Detect which cell encompasses the target text, then output its (x, y) center coordinate. 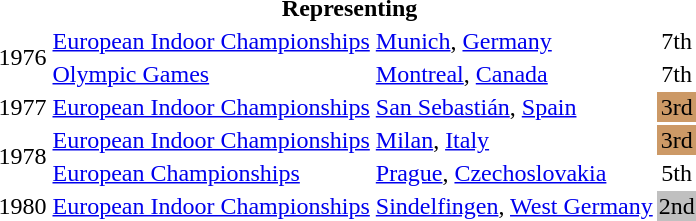
Montreal, Canada (514, 74)
Prague, Czechoslovakia (514, 173)
Munich, Germany (514, 41)
San Sebastián, Spain (514, 107)
Milan, Italy (514, 140)
2nd (676, 206)
Sindelfingen, West Germany (514, 206)
5th (676, 173)
Olympic Games (211, 74)
European Championships (211, 173)
